Pinpoint the cell where the given text exists, returning its (X, Y) midpoint coordinate. 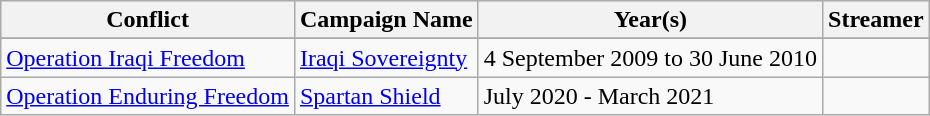
Year(s) (650, 20)
Iraqi Sovereignty (386, 58)
Streamer (876, 20)
4 September 2009 to 30 June 2010 (650, 58)
Operation Iraqi Freedom (148, 58)
Conflict (148, 20)
Campaign Name (386, 20)
Spartan Shield (386, 96)
July 2020 - March 2021 (650, 96)
Operation Enduring Freedom (148, 96)
